Provide the [X, Y] coordinate of the cell's center where the given text is located.  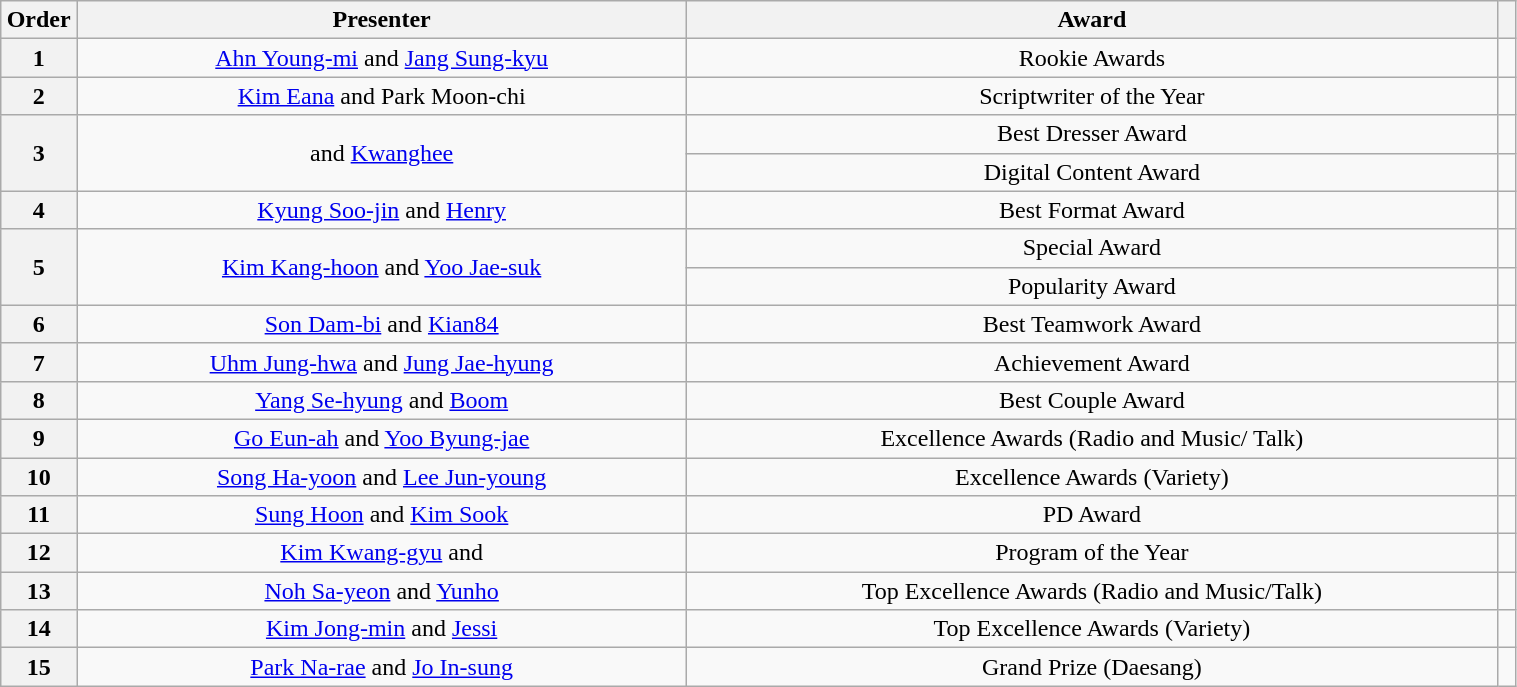
14 [39, 629]
Park Na-rae and Jo In-sung [381, 667]
Program of the Year [1092, 553]
Go Eun-ah and Yoo Byung-jae [381, 438]
Kim Kwang-gyu and [381, 553]
Popularity Award [1092, 286]
Special Award [1092, 248]
Song Ha-yoon and Lee Jun-young [381, 477]
15 [39, 667]
Presenter [381, 20]
9 [39, 438]
1 [39, 58]
Excellence Awards (Variety) [1092, 477]
Kim Jong-min and Jessi [381, 629]
and Kwanghee [381, 153]
Excellence Awards (Radio and Music/ Talk) [1092, 438]
12 [39, 553]
11 [39, 515]
Best Dresser Award [1092, 134]
7 [39, 362]
10 [39, 477]
Top Excellence Awards (Radio and Music/Talk) [1092, 591]
Award [1092, 20]
Scriptwriter of the Year [1092, 96]
Best Format Award [1092, 210]
Achievement Award [1092, 362]
Son Dam-bi and Kian84 [381, 324]
8 [39, 400]
Top Excellence Awards (Variety) [1092, 629]
Sung Hoon and Kim Sook [381, 515]
PD Award [1092, 515]
Kim Eana and Park Moon-chi [381, 96]
4 [39, 210]
Noh Sa-yeon and Yunho [381, 591]
Uhm Jung-hwa and Jung Jae-hyung [381, 362]
13 [39, 591]
Digital Content Award [1092, 172]
5 [39, 267]
Rookie Awards [1092, 58]
Best Couple Award [1092, 400]
Ahn Young-mi and Jang Sung-kyu [381, 58]
Yang Se-hyung and Boom [381, 400]
6 [39, 324]
Order [39, 20]
Kyung Soo-jin and Henry [381, 210]
Grand Prize (Daesang) [1092, 667]
2 [39, 96]
Kim Kang-hoon and Yoo Jae-suk [381, 267]
Best Teamwork Award [1092, 324]
3 [39, 153]
